Scan for the cell matching the given text and deliver its (X, Y) coordinate at center. 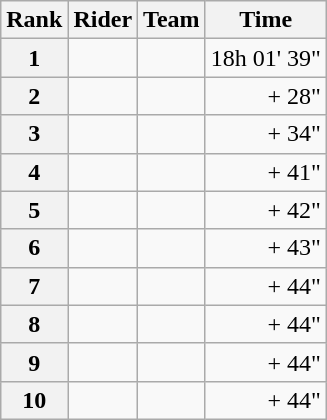
+ 43" (266, 248)
7 (34, 286)
Team (172, 20)
Time (266, 20)
Rider (103, 20)
8 (34, 324)
+ 28" (266, 96)
1 (34, 58)
3 (34, 134)
18h 01' 39" (266, 58)
+ 42" (266, 210)
5 (34, 210)
6 (34, 248)
+ 34" (266, 134)
+ 41" (266, 172)
10 (34, 400)
9 (34, 362)
2 (34, 96)
Rank (34, 20)
4 (34, 172)
